For the text-containing cell, return its midpoint in (x, y) coordinate format. 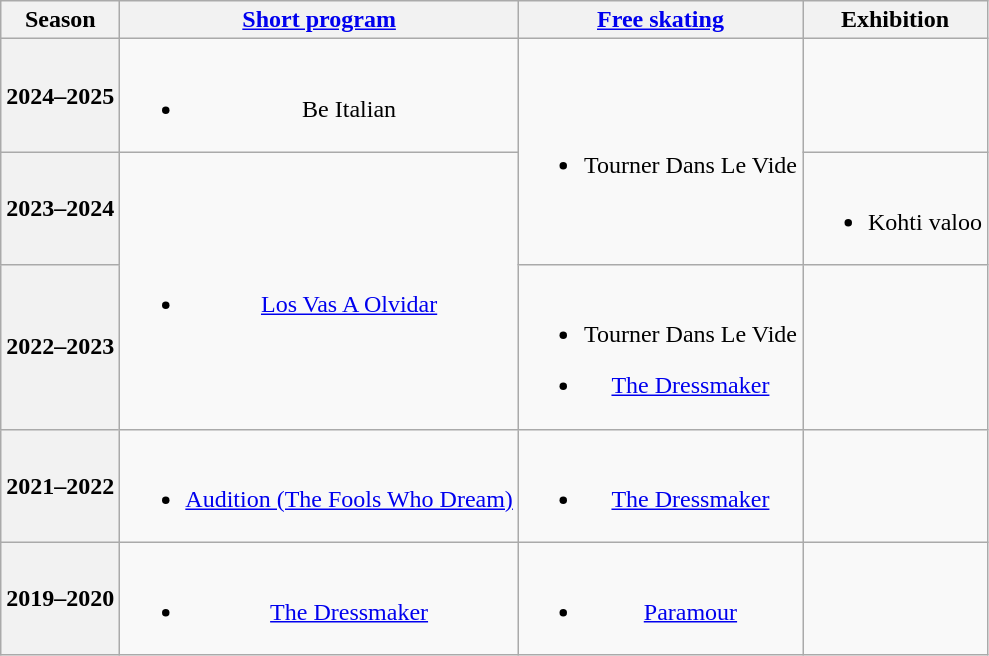
Los Vas A Olvidar (320, 290)
Season (60, 20)
2021–2022 (60, 486)
Be Italian (320, 96)
2023–2024 (60, 208)
Short program (320, 20)
2024–2025 (60, 96)
2022–2023 (60, 347)
Exhibition (894, 20)
Tourner Dans Le Vide (660, 152)
2019–2020 (60, 598)
Kohti valoo (894, 208)
Paramour (660, 598)
Free skating (660, 20)
Audition (The Fools Who Dream) (320, 486)
Tourner Dans Le Vide The Dressmaker (660, 347)
